Provide the (x, y) coordinate of the cell's center where the given text is located.  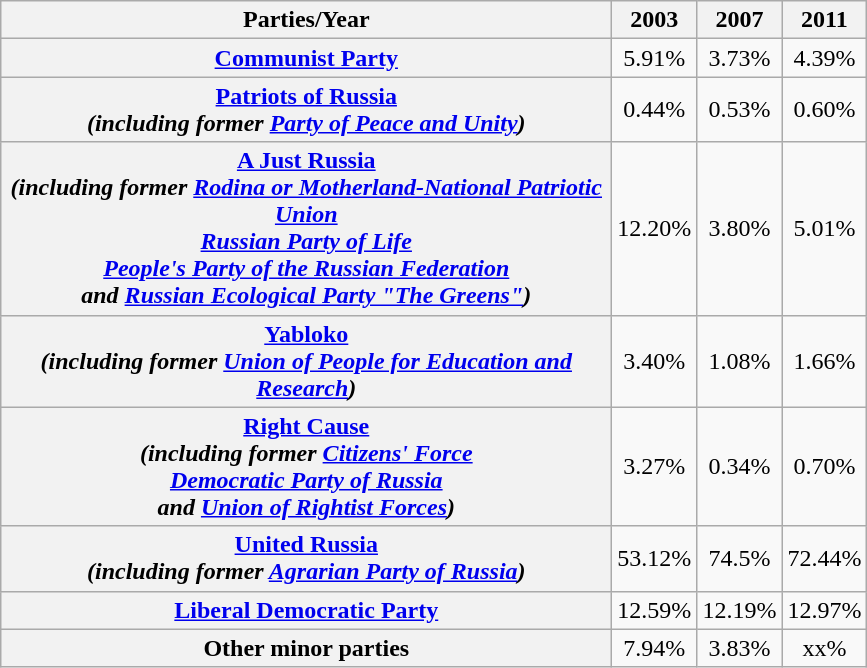
12.19% (740, 610)
3.83% (740, 648)
74.5% (740, 558)
Liberal Democratic Party (306, 610)
72.44% (824, 558)
0.53% (740, 110)
xx% (824, 648)
0.60% (824, 110)
1.08% (740, 361)
Other minor parties (306, 648)
1.66% (824, 361)
53.12% (654, 558)
2007 (740, 20)
0.34% (740, 466)
3.27% (654, 466)
12.97% (824, 610)
7.94% (654, 648)
5.01% (824, 228)
2011 (824, 20)
Patriots of Russia(including former Party of Peace and Unity) (306, 110)
Right Cause(including former Citizens' ForceDemocratic Party of Russiaand Union of Rightist Forces) (306, 466)
3.73% (740, 58)
2003 (654, 20)
United Russia(including former Agrarian Party of Russia) (306, 558)
0.70% (824, 466)
Yabloko(including former Union of People for Education and Research) (306, 361)
Parties/Year (306, 20)
5.91% (654, 58)
4.39% (824, 58)
3.40% (654, 361)
Communist Party (306, 58)
12.59% (654, 610)
12.20% (654, 228)
0.44% (654, 110)
3.80% (740, 228)
